Find where the given text appears and provide that cell's center as (X, Y) coordinate. 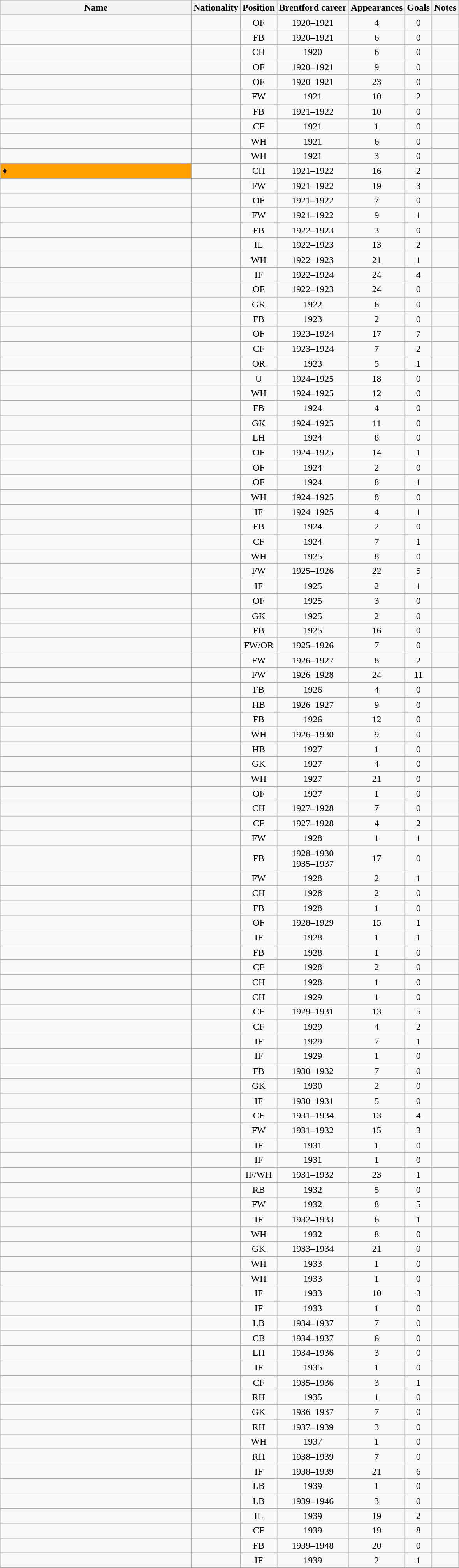
1930–1932 (313, 1071)
CB (259, 1338)
20 (376, 1545)
1935–1936 (313, 1383)
1932–1933 (313, 1219)
Goals (419, 8)
Appearances (376, 8)
U (259, 378)
1939–1946 (313, 1501)
1928–1929 (313, 923)
Nationality (216, 8)
1934–1936 (313, 1353)
1937 (313, 1442)
1922 (313, 304)
1930–1931 (313, 1101)
1930 (313, 1086)
Name (96, 8)
OR (259, 363)
1928–19301935–1937 (313, 858)
FW/OR (259, 645)
♦ (96, 171)
1936–1937 (313, 1412)
1939–1948 (313, 1545)
RB (259, 1190)
1926–1930 (313, 734)
1937–1939 (313, 1427)
Position (259, 8)
1933–1934 (313, 1249)
18 (376, 378)
22 (376, 571)
Brentford career (313, 8)
IF/WH (259, 1175)
1926–1928 (313, 675)
1929–1931 (313, 1012)
14 (376, 453)
1922–1924 (313, 275)
1920 (313, 52)
1931–1934 (313, 1115)
Notes (445, 8)
